Capture the cell that displays the provided text and extract its (X, Y) central coordinate. 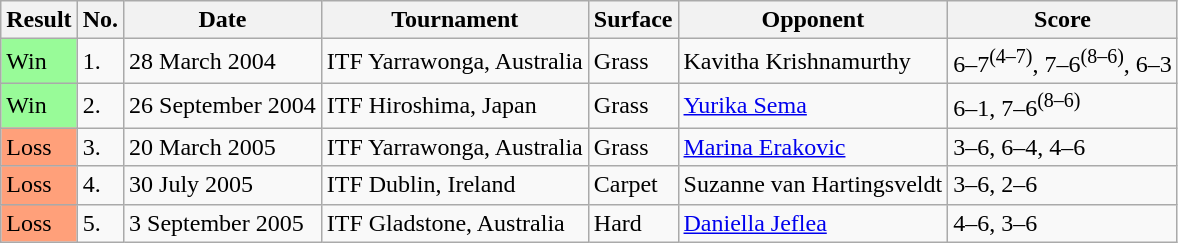
No. (100, 20)
Marina Erakovic (813, 147)
2. (100, 106)
6–7(4–7), 7–6(8–6), 6–3 (1063, 62)
3–6, 2–6 (1063, 185)
Daniella Jeflea (813, 223)
Suzanne van Hartingsveldt (813, 185)
Yurika Sema (813, 106)
30 July 2005 (223, 185)
3–6, 6–4, 4–6 (1063, 147)
Surface (633, 20)
20 March 2005 (223, 147)
Opponent (813, 20)
28 March 2004 (223, 62)
4. (100, 185)
Score (1063, 20)
ITF Gladstone, Australia (454, 223)
5. (100, 223)
6–1, 7–6(8–6) (1063, 106)
Result (39, 20)
1. (100, 62)
4–6, 3–6 (1063, 223)
ITF Hiroshima, Japan (454, 106)
ITF Dublin, Ireland (454, 185)
Tournament (454, 20)
Carpet (633, 185)
3 September 2005 (223, 223)
Date (223, 20)
3. (100, 147)
Hard (633, 223)
Kavitha Krishnamurthy (813, 62)
26 September 2004 (223, 106)
